Search for the cell housing the specified text and yield its (X, Y) center coordinate. 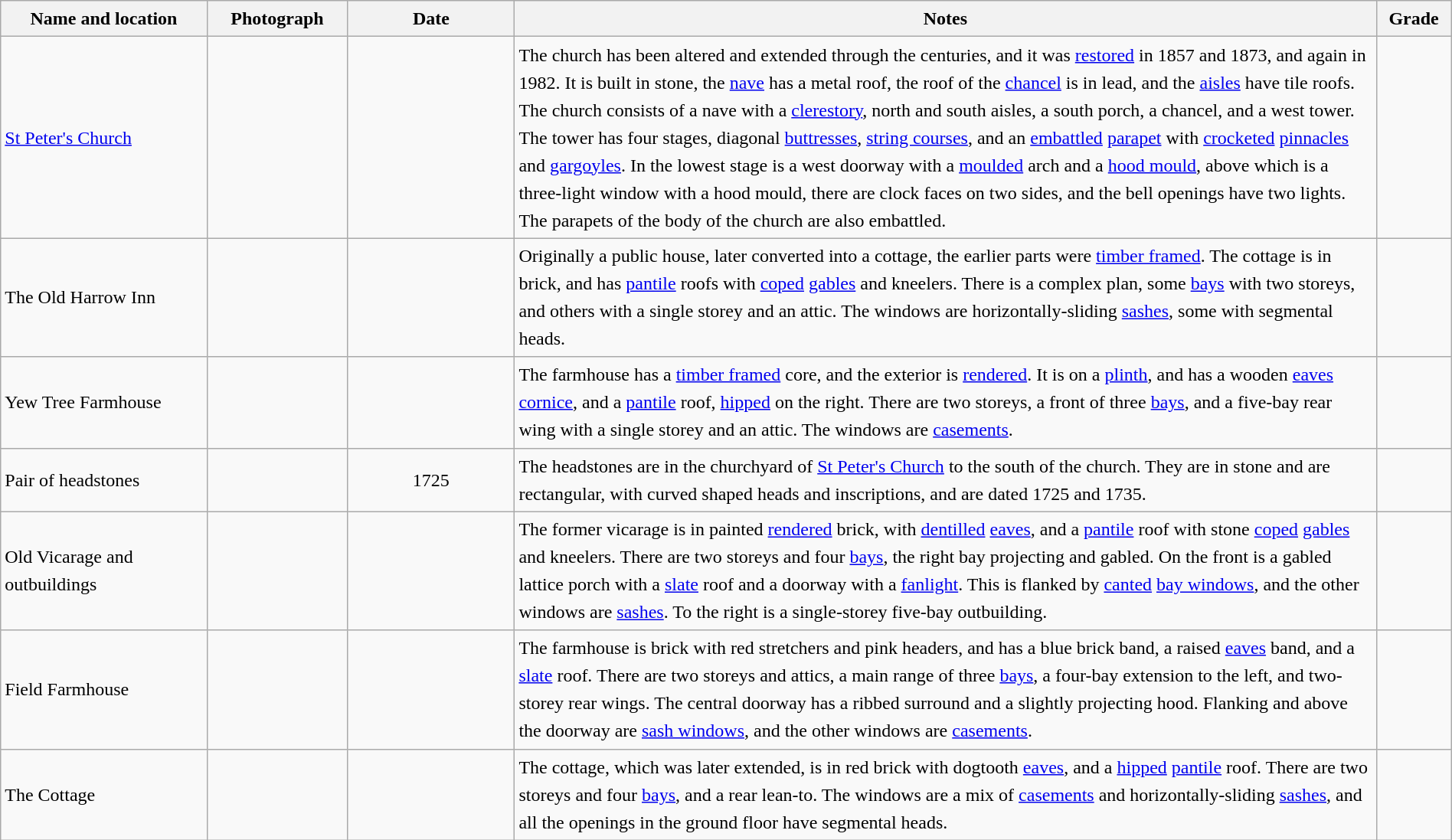
Date (431, 18)
Old Vicarage and outbuildings (104, 571)
Pair of headstones (104, 479)
Notes (945, 18)
The Cottage (104, 795)
1725 (431, 479)
Photograph (277, 18)
Yew Tree Farmhouse (104, 403)
Field Farmhouse (104, 689)
The Old Harrow Inn (104, 297)
St Peter's Church (104, 138)
Name and location (104, 18)
Grade (1414, 18)
